Pinpoint the cell where the given text exists, returning its [x, y] midpoint coordinate. 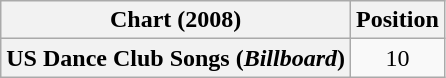
Position [398, 20]
US Dance Club Songs (Billboard) [176, 58]
Chart (2008) [176, 20]
10 [398, 58]
